Capture the cell that displays the provided text and extract its [X, Y] central coordinate. 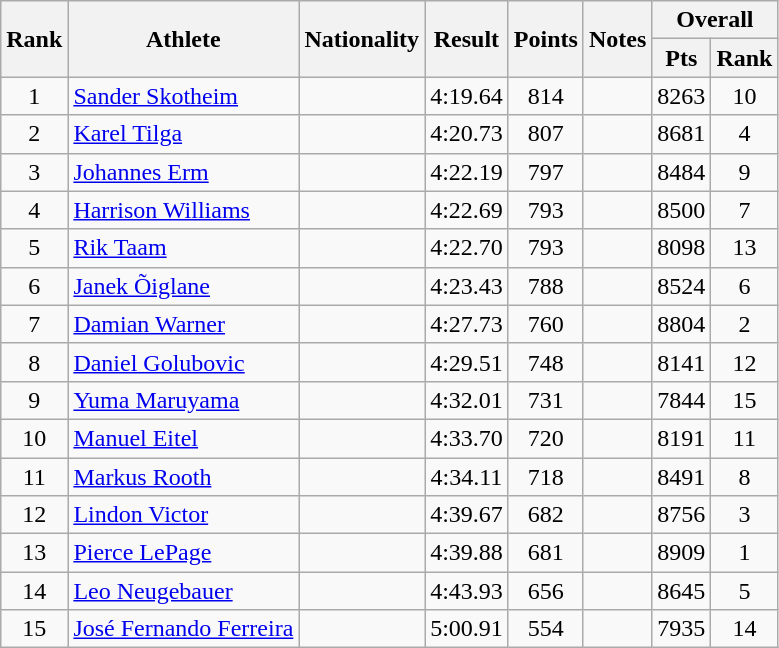
4:22.19 [467, 172]
681 [546, 553]
Athlete [184, 39]
8804 [682, 324]
José Fernando Ferreira [184, 629]
4:22.69 [467, 210]
8491 [682, 477]
4:23.43 [467, 286]
Pts [682, 58]
4:32.01 [467, 400]
5:00.91 [467, 629]
Yuma Maruyama [184, 400]
4:34.11 [467, 477]
807 [546, 134]
Notes [617, 39]
7935 [682, 629]
760 [546, 324]
8500 [682, 210]
Janek Õiglane [184, 286]
731 [546, 400]
Nationality [362, 39]
Overall [715, 20]
7844 [682, 400]
4:19.64 [467, 96]
8098 [682, 248]
8141 [682, 362]
Pierce LePage [184, 553]
8645 [682, 591]
788 [546, 286]
8263 [682, 96]
4:33.70 [467, 438]
Leo Neugebauer [184, 591]
Markus Rooth [184, 477]
Rik Taam [184, 248]
8909 [682, 553]
Karel Tilga [184, 134]
8524 [682, 286]
Johannes Erm [184, 172]
797 [546, 172]
748 [546, 362]
Points [546, 39]
8681 [682, 134]
4:39.88 [467, 553]
Daniel Golubovic [184, 362]
4:27.73 [467, 324]
Result [467, 39]
Sander Skotheim [184, 96]
554 [546, 629]
4:29.51 [467, 362]
4:20.73 [467, 134]
8191 [682, 438]
4:39.67 [467, 515]
Lindon Victor [184, 515]
Damian Warner [184, 324]
4:22.70 [467, 248]
Manuel Eitel [184, 438]
656 [546, 591]
8756 [682, 515]
720 [546, 438]
718 [546, 477]
814 [546, 96]
4:43.93 [467, 591]
8484 [682, 172]
Harrison Williams [184, 210]
682 [546, 515]
